Locate the cell with the specified text and output its (x, y) center coordinate. 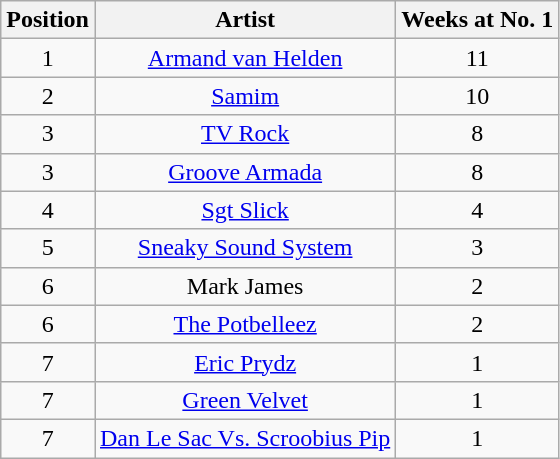
5 (48, 248)
The Potbelleez (244, 324)
Green Velvet (244, 400)
Weeks at No. 1 (478, 20)
Groove Armada (244, 172)
Eric Prydz (244, 362)
Sneaky Sound System (244, 248)
Artist (244, 20)
Armand van Helden (244, 58)
Mark James (244, 286)
Position (48, 20)
Samim (244, 96)
11 (478, 58)
Dan Le Sac Vs. Scroobius Pip (244, 438)
Sgt Slick (244, 210)
TV Rock (244, 134)
10 (478, 96)
